Locate the cell with the specified text and output its [X, Y] center coordinate. 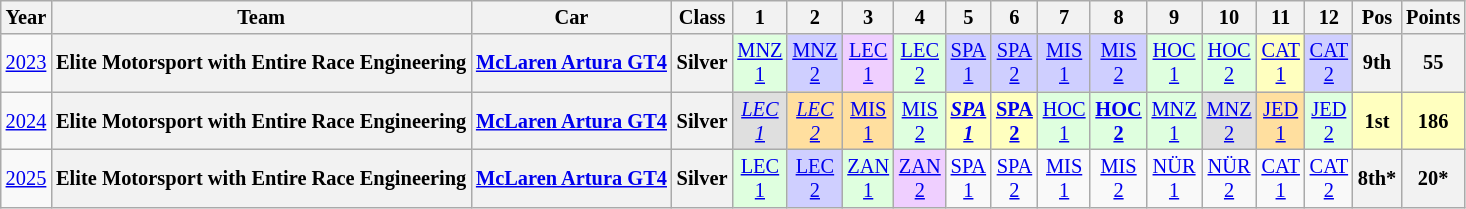
Class [702, 17]
JED1 [1281, 121]
186 [1433, 121]
10 [1230, 17]
Points [1433, 17]
6 [1014, 17]
Team [261, 17]
1st [1377, 121]
55 [1433, 63]
9th [1377, 63]
1 [760, 17]
4 [920, 17]
ZAN2 [920, 178]
7 [1064, 17]
2024 [26, 121]
20* [1433, 178]
9 [1174, 17]
2 [814, 17]
11 [1281, 17]
12 [1329, 17]
8th* [1377, 178]
JED2 [1329, 121]
NÜR2 [1230, 178]
5 [969, 17]
8 [1118, 17]
Car [572, 17]
ZAN1 [868, 178]
2023 [26, 63]
NÜR1 [1174, 178]
2025 [26, 178]
3 [868, 17]
Pos [1377, 17]
Year [26, 17]
